Scan for the cell matching the given text and deliver its [X, Y] coordinate at center. 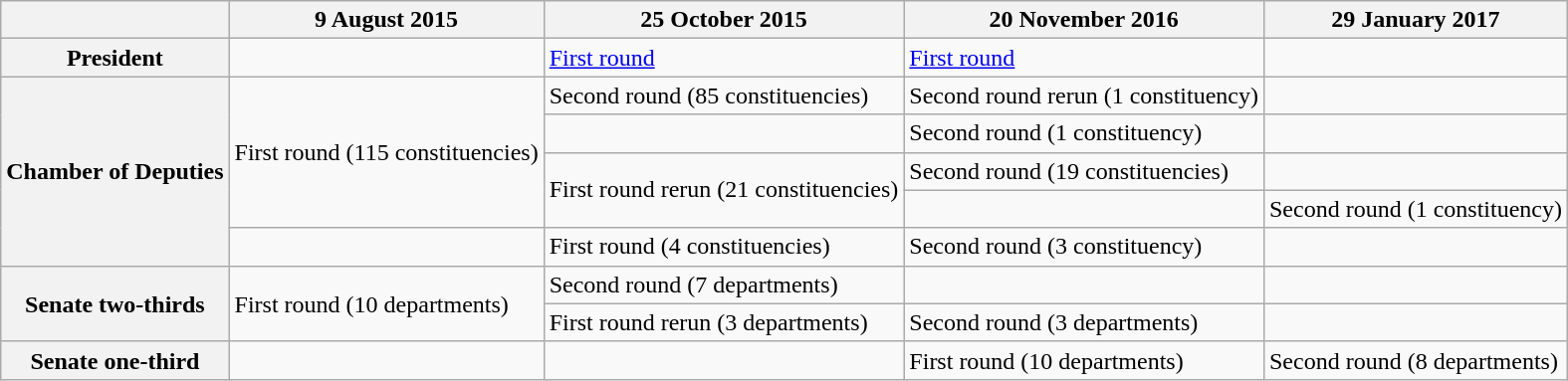
Second round (8 departments) [1416, 360]
29 January 2017 [1416, 20]
First round (4 constituencies) [724, 247]
9 August 2015 [386, 20]
First round (115 constituencies) [386, 152]
25 October 2015 [724, 20]
20 November 2016 [1084, 20]
Second round (85 constituencies) [724, 95]
Second round rerun (1 constituency) [1084, 95]
Second round (7 departments) [724, 285]
Second round (3 departments) [1084, 322]
Second round (19 constituencies) [1084, 171]
Chamber of Deputies [115, 171]
First round rerun (21 constituencies) [724, 190]
Second round (3 constituency) [1084, 247]
Senate one-third [115, 360]
President [115, 58]
First round rerun (3 departments) [724, 322]
Senate two-thirds [115, 303]
